Detect which cell encompasses the target text, then output its [X, Y] center coordinate. 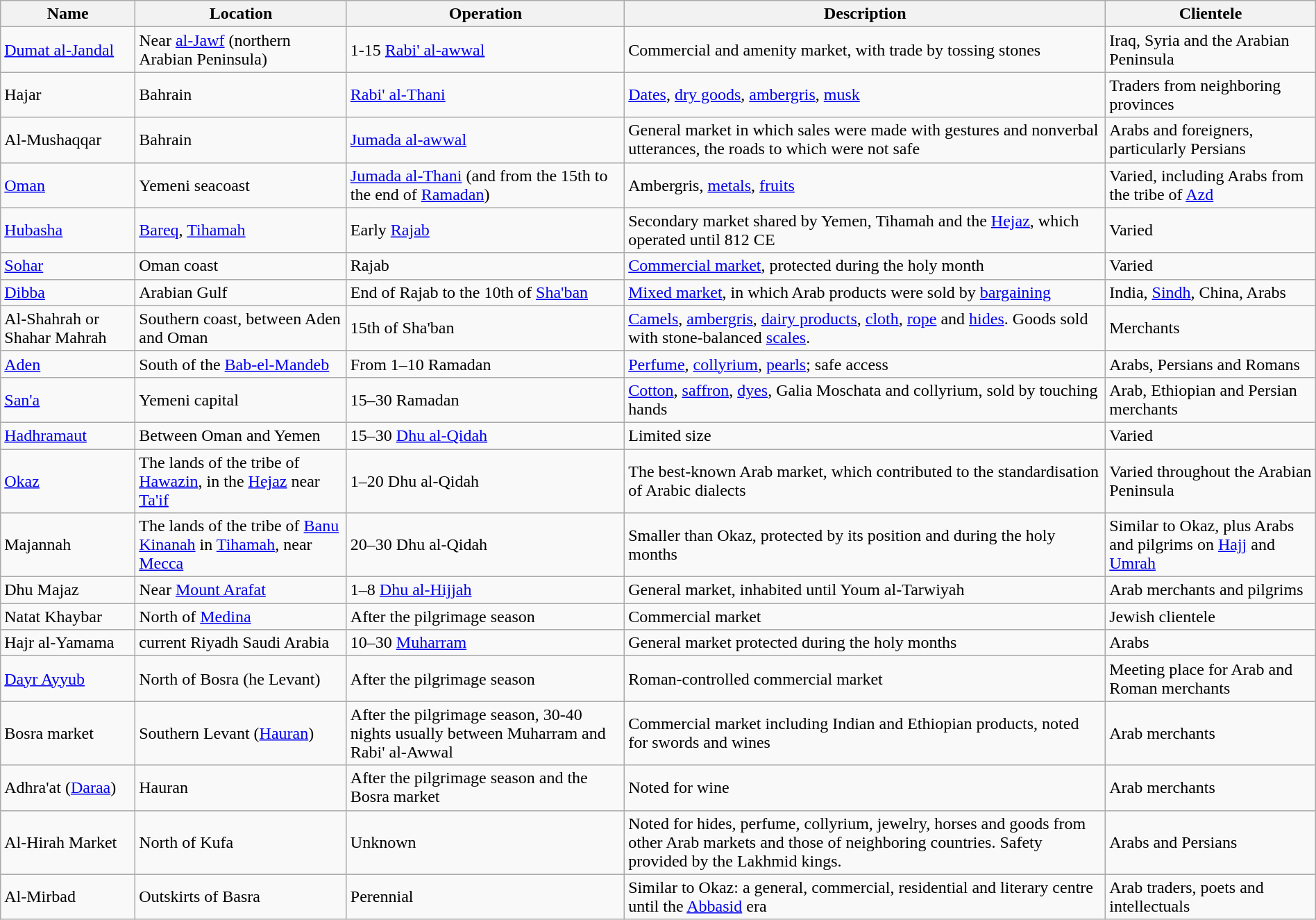
Between Oman and Yemen [242, 435]
General market in which sales were made with gestures and nonverbal utterances, the roads to which were not safe [865, 140]
Jumada al-awwal [485, 140]
Al-Hirah Market [68, 842]
Bareq, Tihamah [242, 231]
Traders from neighboring provinces [1210, 94]
Dumat al-Jandal [68, 50]
Arab traders, poets and intellectuals [1210, 897]
Similar to Okaz, plus Arabs and pilgrims on Hajj and Umrah [1210, 545]
Commercial market, protected during the holy month [865, 266]
current Riyadh Saudi Arabia [242, 643]
Perennial [485, 897]
Hajr al-Yamama [68, 643]
Hubasha [68, 231]
The lands of the tribe of Banu Kinanah in Tihamah, near Mecca [242, 545]
The lands of the tribe of Hawazin, in the Hejaz near Ta'if [242, 480]
Southern coast, between Aden and Oman [242, 328]
Clientele [1210, 14]
General market protected during the holy months [865, 643]
San'a [68, 400]
Near Mount Arafat [242, 590]
Unknown [485, 842]
Commercial and amenity market, with trade by tossing stones [865, 50]
Dates, dry goods, ambergris, musk [865, 94]
Outskirts of Basra [242, 897]
North of Bosra (he Levant) [242, 679]
Early Rajab [485, 231]
Arabs and foreigners, particularly Persians [1210, 140]
15–30 Ramadan [485, 400]
Cotton, saffron, dyes, Galia Moschata and collyrium, sold by touching hands [865, 400]
1-15 Rabi' al-awwal [485, 50]
North of Medina [242, 617]
Limited size [865, 435]
Near al-Jawf (northern Arabian Peninsula) [242, 50]
Arabs and Persians [1210, 842]
Roman-controlled commercial market [865, 679]
Jewish clientele [1210, 617]
10–30 Muharram [485, 643]
After the pilgrimage season, 30-40 nights usually between Muharram and Rabi' al-Awwal [485, 733]
Oman coast [242, 266]
Aden [68, 364]
Hajar [68, 94]
Arab, Ethiopian and Persian merchants [1210, 400]
Perfume, collyrium, pearls; safe access [865, 364]
Mixed market, in which Arab products were sold by bargaining [865, 292]
India, Sindh, China, Arabs [1210, 292]
Meeting place for Arab and Roman merchants [1210, 679]
Smaller than Okaz, protected by its position and during the holy months [865, 545]
Natat Khaybar [68, 617]
Adhra'at (Daraa) [68, 787]
Al-Mirbad [68, 897]
Dhu Majaz [68, 590]
1–8 Dhu al-Hijjah [485, 590]
North of Kufa [242, 842]
15th of Sha'ban [485, 328]
Camels, ambergris, dairy products, cloth, rope and hides. Goods sold with stone-balanced scales. [865, 328]
Dibba [68, 292]
20–30 Dhu al-Qidah [485, 545]
Iraq, Syria and the Arabian Peninsula [1210, 50]
Operation [485, 14]
South of the Bab-el-Mandeb [242, 364]
Commercial market including Indian and Ethiopian products, noted for swords and wines [865, 733]
From 1–10 Ramadan [485, 364]
Commercial market [865, 617]
Bosra market [68, 733]
Al-Shahrah or Shahar Mahrah [68, 328]
Arab merchants and pilgrims [1210, 590]
Arabs [1210, 643]
Yemeni capital [242, 400]
Rajab [485, 266]
Jumada al-Thani (and from the 15th to the end of Ramadan) [485, 185]
15–30 Dhu al-Qidah [485, 435]
Oman [68, 185]
Yemeni seacoast [242, 185]
Varied throughout the Arabian Peninsula [1210, 480]
1–20 Dhu al-Qidah [485, 480]
Similar to Okaz: a general, commercial, residential and literary centre until the Abbasid era [865, 897]
Description [865, 14]
Rabi' al-Thani [485, 94]
Noted for wine [865, 787]
Arabian Gulf [242, 292]
Secondary market shared by Yemen, Tihamah and the Hejaz, which operated until 812 CE [865, 231]
Okaz [68, 480]
Arabs, Persians and Romans [1210, 364]
Al-Mushaqqar [68, 140]
Hadhramaut [68, 435]
Name [68, 14]
Ambergris, metals, fruits [865, 185]
Merchants [1210, 328]
Majannah [68, 545]
End of Rajab to the 10th of Sha'ban [485, 292]
General market, inhabited until Youm al-Tarwiyah [865, 590]
Sohar [68, 266]
Hauran [242, 787]
After the pilgrimage season and the Bosra market [485, 787]
The best-known Arab market, which contributed to the standardisation of Arabic dialects [865, 480]
Location [242, 14]
Southern Levant (Hauran) [242, 733]
Dayr Ayyub [68, 679]
Varied, including Arabs from the tribe of Azd [1210, 185]
